Provide the [x, y] coordinate of the cell's center where the given text is located.  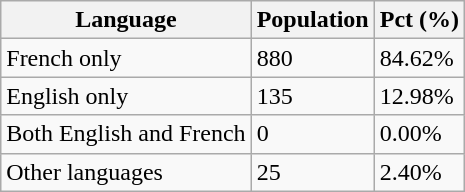
135 [312, 96]
English only [126, 96]
2.40% [419, 172]
French only [126, 58]
Population [312, 20]
84.62% [419, 58]
12.98% [419, 96]
880 [312, 58]
Both English and French [126, 134]
0 [312, 134]
25 [312, 172]
Other languages [126, 172]
0.00% [419, 134]
Language [126, 20]
Pct (%) [419, 20]
